Locate the cell with the specified text and output its [x, y] center coordinate. 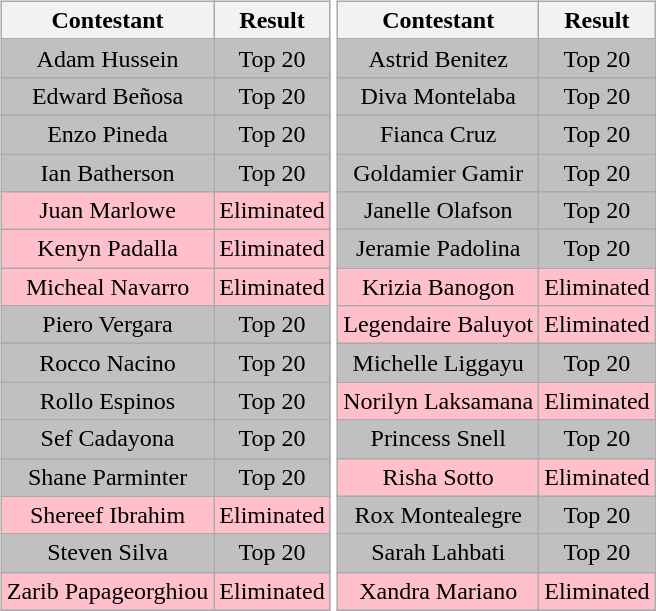
Adam Hussein [108, 58]
Norilyn Laksamana [438, 401]
Kenyn Padalla [108, 249]
Diva Montelaba [438, 96]
Rocco Nacino [108, 363]
Janelle Olafson [438, 211]
Sarah Lahbati [438, 553]
Goldamier Gamir [438, 173]
Michelle Liggayu [438, 363]
Edward Beñosa [108, 96]
Shereef Ibrahim [108, 515]
Zarib Papageorghiou [108, 591]
Astrid Benitez [438, 58]
Ian Batherson [108, 173]
Risha Sotto [438, 477]
Fianca Cruz [438, 134]
Shane Parminter [108, 477]
Juan Marlowe [108, 211]
Piero Vergara [108, 325]
Steven Silva [108, 553]
Rox Montealegre [438, 515]
Krizia Banogon [438, 287]
Rollo Espinos [108, 401]
Princess Snell [438, 439]
Micheal Navarro [108, 287]
Legendaire Baluyot [438, 325]
Sef Cadayona [108, 439]
Jeramie Padolina [438, 249]
Enzo Pineda [108, 134]
Xandra Mariano [438, 591]
